For the text-containing cell, return its midpoint in [X, Y] coordinate format. 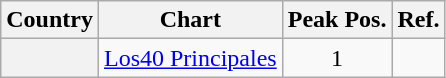
Peak Pos. [337, 20]
Chart [190, 20]
Los40 Principales [190, 58]
Ref. [418, 20]
Country [50, 20]
1 [337, 58]
